From the cell containing the given text, extract its center point as (X, Y) coordinate. 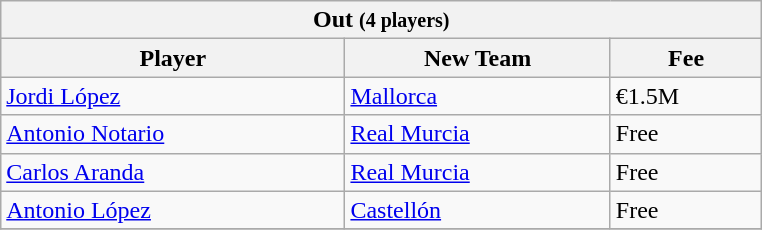
Antonio Notario (173, 134)
€1.5M (686, 96)
Out (4 players) (382, 20)
Jordi López (173, 96)
Carlos Aranda (173, 172)
Antonio López (173, 210)
Mallorca (478, 96)
Fee (686, 58)
Player (173, 58)
Castellón (478, 210)
New Team (478, 58)
